Pinpoint the cell where the given text exists, returning its [X, Y] midpoint coordinate. 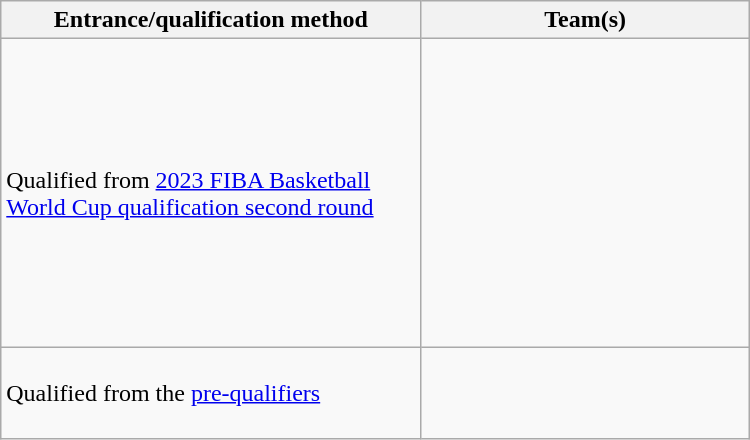
Team(s) [585, 20]
Entrance/qualification method [211, 20]
Qualified from 2023 FIBA Basketball World Cup qualification second round [211, 193]
Qualified from the pre-qualifiers [211, 393]
